Detect which cell encompasses the target text, then output its [X, Y] center coordinate. 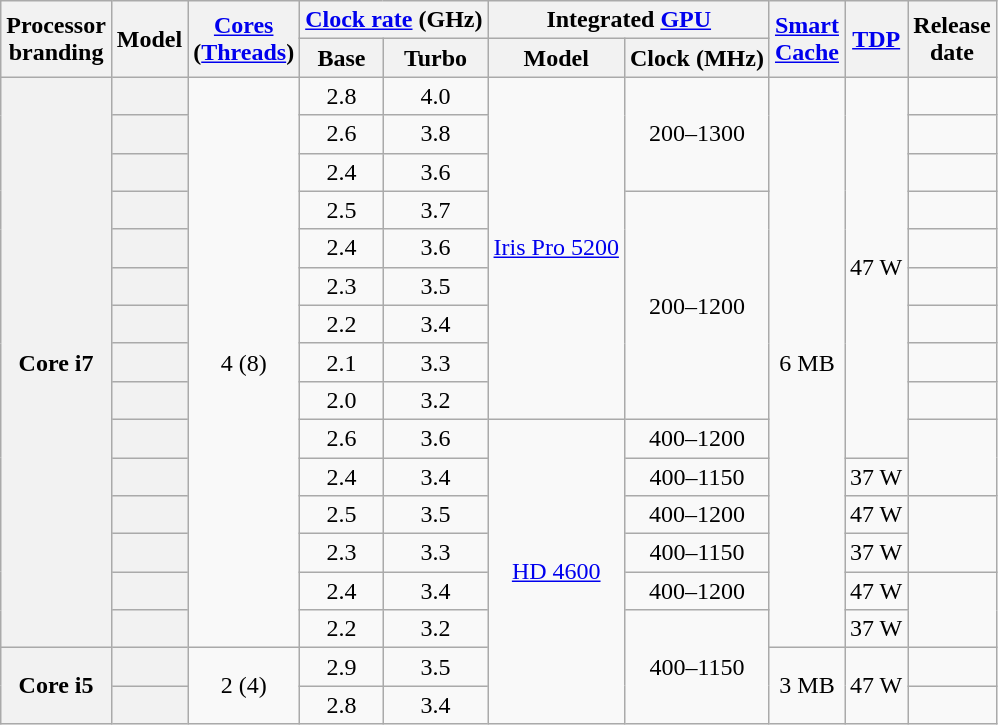
2 (4) [244, 686]
3 MB [806, 686]
200–1300 [696, 134]
Releasedate [952, 39]
Turbo [436, 58]
6 MB [806, 362]
2.9 [342, 667]
2.0 [342, 400]
Clock (MHz) [696, 58]
Iris Pro 5200 [556, 248]
TDP [876, 39]
3.7 [436, 210]
4 (8) [244, 362]
Processorbranding [56, 39]
Core i5 [56, 686]
HD 4600 [556, 571]
Cores(Threads) [244, 39]
SmartCache [806, 39]
3.8 [436, 134]
Base [342, 58]
2.1 [342, 362]
4.0 [436, 96]
Core i7 [56, 362]
Integrated GPU [628, 20]
200–1200 [696, 305]
Clock rate (GHz) [394, 20]
